Capture the cell that displays the provided text and extract its (X, Y) central coordinate. 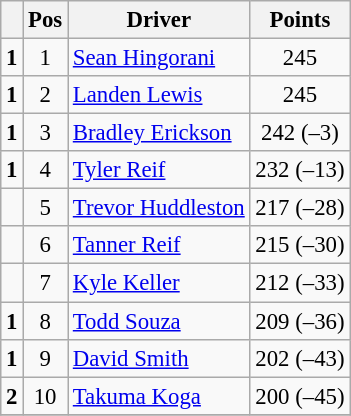
7 (46, 283)
Takuma Koga (160, 396)
Driver (160, 20)
4 (46, 170)
215 (–30) (300, 245)
Points (300, 20)
9 (46, 358)
8 (46, 321)
Tanner Reif (160, 245)
Tyler Reif (160, 170)
Kyle Keller (160, 283)
3 (46, 133)
Bradley Erickson (160, 133)
Pos (46, 20)
6 (46, 245)
10 (46, 396)
Sean Hingorani (160, 58)
David Smith (160, 358)
Landen Lewis (160, 95)
5 (46, 208)
242 (–3) (300, 133)
209 (–36) (300, 321)
217 (–28) (300, 208)
212 (–33) (300, 283)
202 (–43) (300, 358)
200 (–45) (300, 396)
Trevor Huddleston (160, 208)
232 (–13) (300, 170)
Todd Souza (160, 321)
